Locate the cell with the specified text and output its (X, Y) center coordinate. 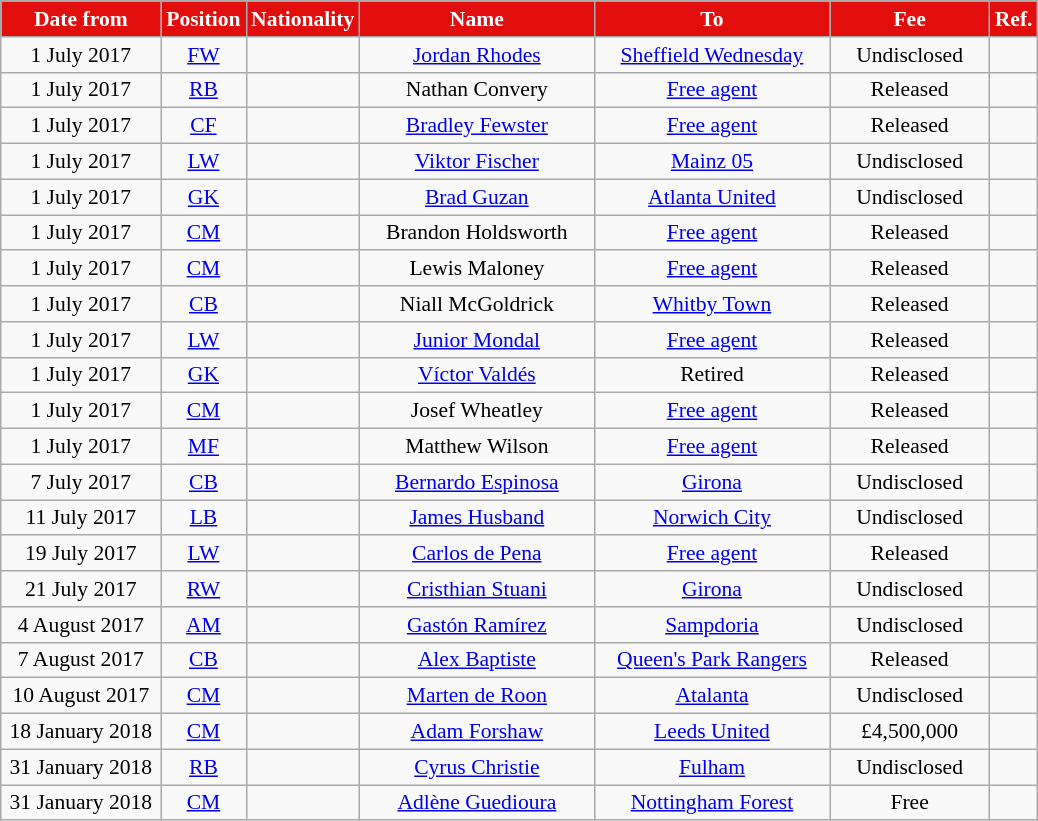
Mainz 05 (712, 162)
Fulham (712, 767)
Gastón Ramírez (476, 625)
Carlos de Pena (476, 554)
£4,500,000 (910, 732)
Free (910, 803)
Position (204, 19)
Nathan Convery (476, 90)
Brandon Holdsworth (476, 233)
10 August 2017 (81, 696)
18 January 2018 (81, 732)
Whitby Town (712, 304)
AM (204, 625)
Fee (910, 19)
Junior Mondal (476, 340)
Nationality (302, 19)
Name (476, 19)
FW (204, 55)
Ref. (1014, 19)
Matthew Wilson (476, 447)
Víctor Valdés (476, 375)
To (712, 19)
Sampdoria (712, 625)
Adam Forshaw (476, 732)
Atlanta United (712, 197)
LB (204, 518)
Alex Baptiste (476, 660)
Jordan Rhodes (476, 55)
Marten de Roon (476, 696)
Cristhian Stuani (476, 589)
Norwich City (712, 518)
CF (204, 126)
Retired (712, 375)
Atalanta (712, 696)
Bradley Fewster (476, 126)
7 July 2017 (81, 482)
Nottingham Forest (712, 803)
RW (204, 589)
Viktor Fischer (476, 162)
21 July 2017 (81, 589)
4 August 2017 (81, 625)
Date from (81, 19)
Brad Guzan (476, 197)
Lewis Maloney (476, 269)
Niall McGoldrick (476, 304)
Cyrus Christie (476, 767)
James Husband (476, 518)
MF (204, 447)
Leeds United (712, 732)
Adlène Guedioura (476, 803)
Queen's Park Rangers (712, 660)
Josef Wheatley (476, 411)
11 July 2017 (81, 518)
19 July 2017 (81, 554)
7 August 2017 (81, 660)
Bernardo Espinosa (476, 482)
Sheffield Wednesday (712, 55)
